Locate the cell with the specified text and output its (x, y) center coordinate. 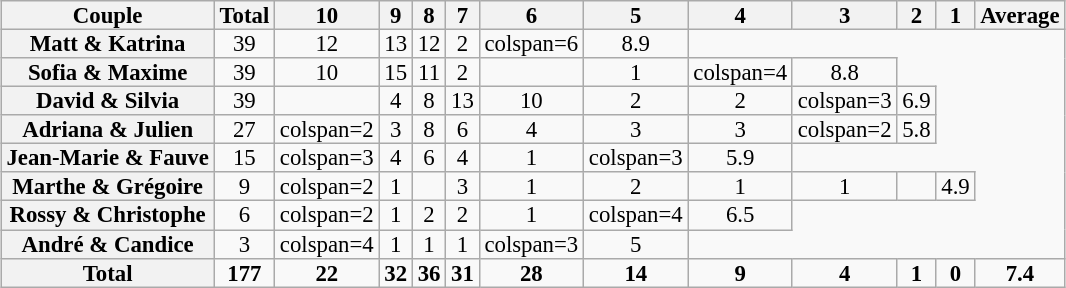
Sofia & Maxime (108, 72)
7 (462, 16)
colspan=6 (531, 44)
31 (462, 272)
5.8 (916, 130)
5.9 (740, 158)
Jean-Marie & Fauve (108, 158)
8.8 (844, 72)
22 (327, 272)
36 (428, 272)
7.4 (1020, 272)
32 (396, 272)
11 (428, 72)
André & Candice (108, 244)
28 (531, 272)
27 (244, 130)
4.9 (956, 186)
Matt & Katrina (108, 44)
177 (244, 272)
Couple (108, 16)
8.9 (636, 44)
14 (636, 272)
0 (956, 272)
Rossy & Christophe (108, 216)
David & Silvia (108, 102)
6.5 (740, 216)
6.9 (916, 102)
Adriana & Julien (108, 130)
Marthe & Grégoire (108, 186)
Average (1020, 16)
